Return the [X, Y] coordinate for the center point of the cell that contains the specified text.  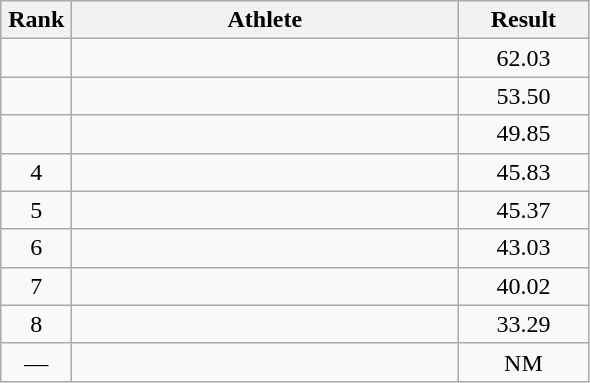
4 [36, 172]
— [36, 362]
8 [36, 324]
Rank [36, 20]
33.29 [524, 324]
53.50 [524, 96]
Result [524, 20]
Athlete [265, 20]
62.03 [524, 58]
49.85 [524, 134]
5 [36, 210]
7 [36, 286]
45.37 [524, 210]
45.83 [524, 172]
40.02 [524, 286]
43.03 [524, 248]
NM [524, 362]
6 [36, 248]
